Locate the cell with the specified text and output its [x, y] center coordinate. 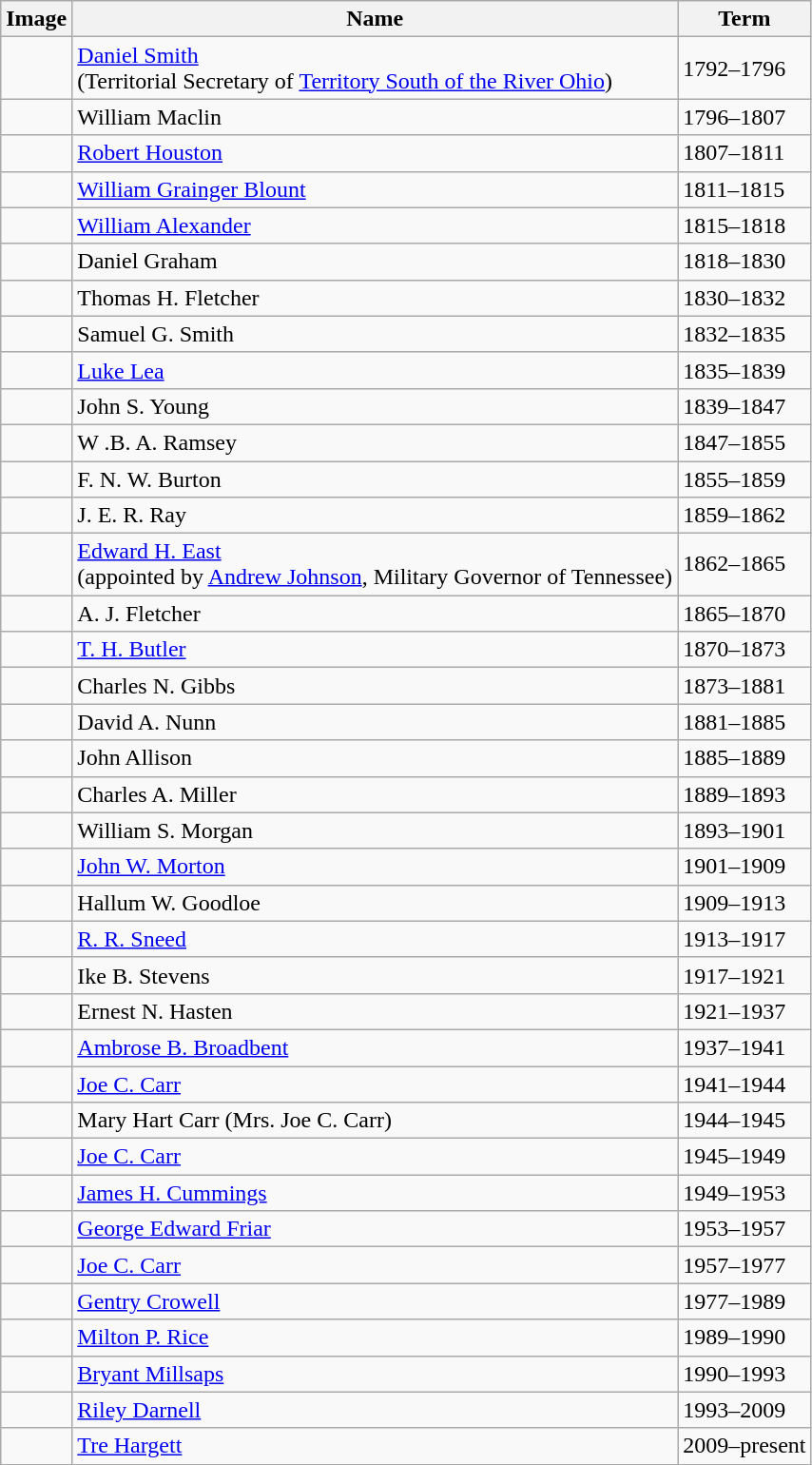
A. J. Fletcher [375, 614]
William Maclin [375, 117]
1792–1796 [744, 68]
1796–1807 [744, 117]
George Edward Friar [375, 1229]
1847–1855 [744, 442]
F. N. W. Burton [375, 479]
Daniel Graham [375, 262]
1835–1839 [744, 370]
1889–1893 [744, 794]
Term [744, 19]
1945–1949 [744, 1157]
1839–1847 [744, 406]
1977–1989 [744, 1301]
John W. Morton [375, 867]
Ambrose B. Broadbent [375, 1047]
1993–2009 [744, 1410]
1859–1862 [744, 516]
R. R. Sneed [375, 939]
1917–1921 [744, 975]
1830–1832 [744, 298]
James H. Cummings [375, 1193]
Samuel G. Smith [375, 334]
1941–1944 [744, 1084]
1862–1865 [744, 565]
Charles A. Miller [375, 794]
1989–1990 [744, 1338]
Robert Houston [375, 153]
Mary Hart Carr (Mrs. Joe C. Carr) [375, 1121]
1909–1913 [744, 903]
Edward H. East(appointed by Andrew Johnson, Military Governor of Tennessee) [375, 565]
Charles N. Gibbs [375, 686]
William Alexander [375, 225]
1893–1901 [744, 830]
1873–1881 [744, 686]
Riley Darnell [375, 1410]
Ike B. Stevens [375, 975]
1818–1830 [744, 262]
J. E. R. Ray [375, 516]
David A. Nunn [375, 722]
Bryant Millsaps [375, 1374]
Name [375, 19]
Milton P. Rice [375, 1338]
1953–1957 [744, 1229]
William S. Morgan [375, 830]
1949–1953 [744, 1193]
Daniel Smith(Territorial Secretary of Territory South of the River Ohio) [375, 68]
Thomas H. Fletcher [375, 298]
1901–1909 [744, 867]
Ernest N. Hasten [375, 1011]
1913–1917 [744, 939]
John Allison [375, 758]
1881–1885 [744, 722]
Tre Hargett [375, 1446]
1815–1818 [744, 225]
1885–1889 [744, 758]
W .B. A. Ramsey [375, 442]
1807–1811 [744, 153]
Gentry Crowell [375, 1301]
1990–1993 [744, 1374]
1855–1859 [744, 479]
1921–1937 [744, 1011]
1957–1977 [744, 1265]
1870–1873 [744, 650]
1944–1945 [744, 1121]
1811–1815 [744, 189]
Luke Lea [375, 370]
John S. Young [375, 406]
T. H. Butler [375, 650]
1937–1941 [744, 1047]
William Grainger Blount [375, 189]
Image [36, 19]
1865–1870 [744, 614]
Hallum W. Goodloe [375, 903]
2009–present [744, 1446]
1832–1835 [744, 334]
